Capture the cell that displays the provided text and extract its [x, y] central coordinate. 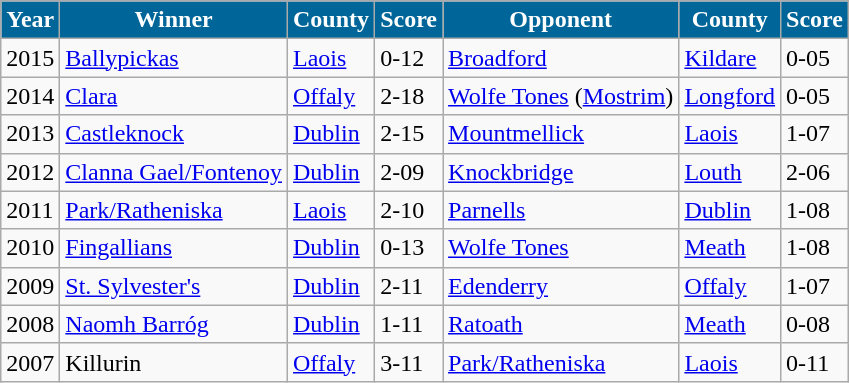
1-11 [409, 324]
2015 [30, 58]
Ballypickas [174, 58]
Killurin [174, 362]
0-08 [815, 324]
0-11 [815, 362]
0-12 [409, 58]
St. Sylvester's [174, 286]
Louth [730, 172]
2014 [30, 96]
Knockbridge [561, 172]
0-13 [409, 248]
2007 [30, 362]
Ratoath [561, 324]
2-15 [409, 134]
Opponent [561, 20]
2009 [30, 286]
2-10 [409, 210]
2013 [30, 134]
2-11 [409, 286]
Clanna Gael/Fontenoy [174, 172]
Year [30, 20]
2008 [30, 324]
2010 [30, 248]
Mountmellick [561, 134]
3-11 [409, 362]
Edenderry [561, 286]
2-09 [409, 172]
2-18 [409, 96]
Fingallians [174, 248]
Kildare [730, 58]
Wolfe Tones [561, 248]
Winner [174, 20]
Wolfe Tones (Mostrim) [561, 96]
2012 [30, 172]
Castleknock [174, 134]
Parnells [561, 210]
Naomh Barróg [174, 324]
Broadford [561, 58]
Clara [174, 96]
2-06 [815, 172]
Longford [730, 96]
2011 [30, 210]
